Determine the [X, Y] coordinate at the center of the cell enclosing the given text.  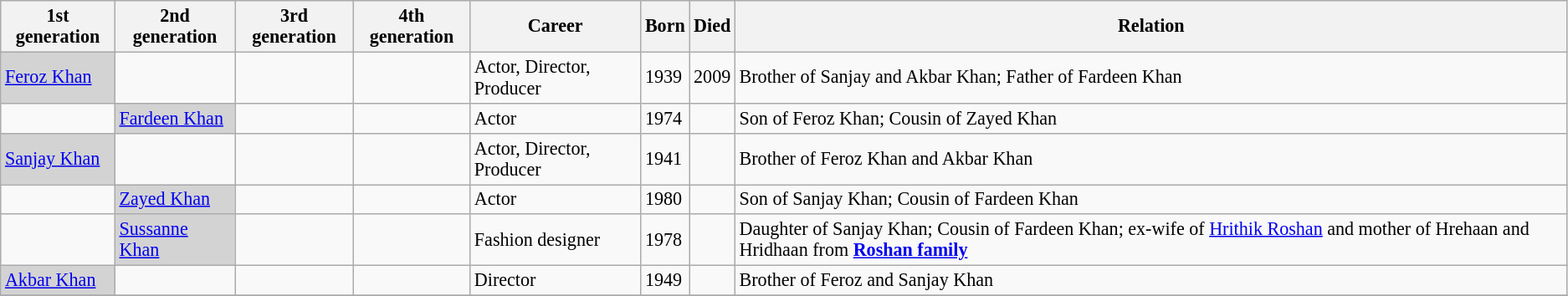
Brother of Sanjay and Akbar Khan; Father of Fardeen Khan [1151, 77]
Feroz Khan [59, 77]
1st generation [59, 25]
2nd generation [174, 25]
Sussanne Khan [174, 239]
Career [556, 25]
4th generation [412, 25]
1980 [665, 199]
Daughter of Sanjay Khan; Cousin of Fardeen Khan; ex-wife of Hrithik Roshan and mother of Hrehaan and Hridhaan from Roshan family [1151, 239]
3rd generation [295, 25]
Fashion designer [556, 239]
Brother of Feroz and Sanjay Khan [1151, 280]
Brother of Feroz Khan and Akbar Khan [1151, 159]
Zayed Khan [174, 199]
Fardeen Khan [174, 118]
Director [556, 280]
2009 [712, 77]
1939 [665, 77]
1974 [665, 118]
1949 [665, 280]
1941 [665, 159]
Akbar Khan [59, 280]
Died [712, 25]
Born [665, 25]
Son of Feroz Khan; Cousin of Zayed Khan [1151, 118]
Sanjay Khan [59, 159]
Relation [1151, 25]
Son of Sanjay Khan; Cousin of Fardeen Khan [1151, 199]
1978 [665, 239]
